Extract the (x, y) coordinate from the center of the cell holding the provided text.  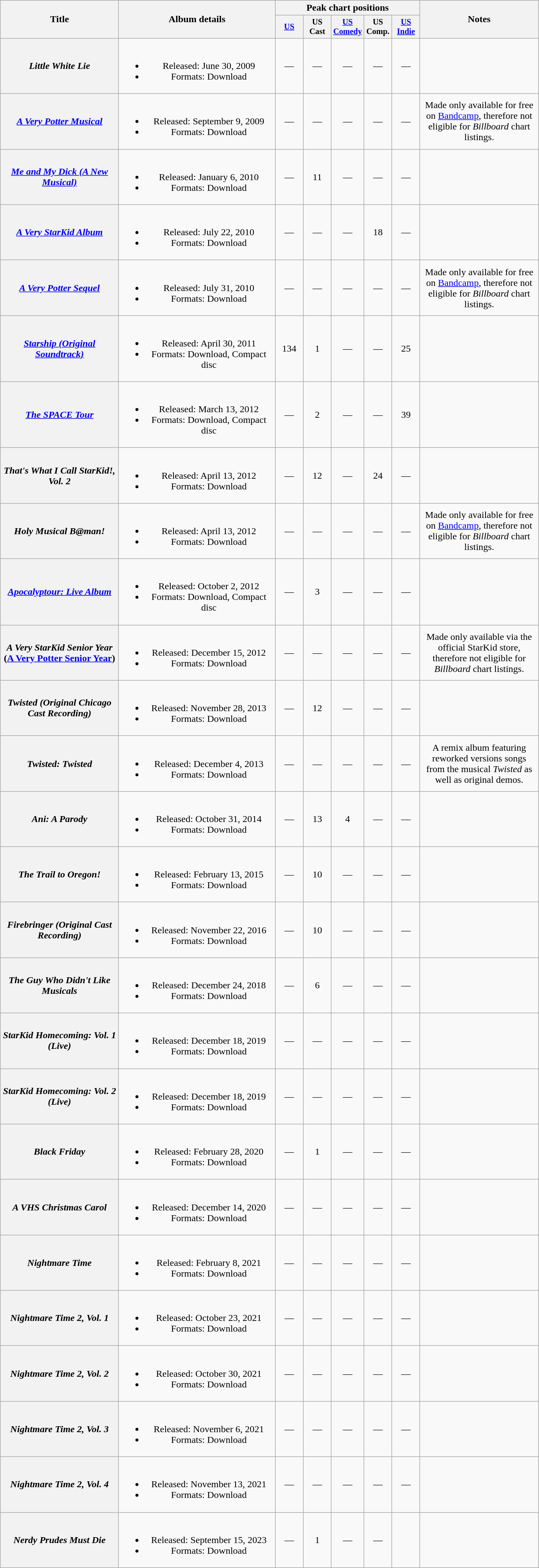
Released: October 30, 2021Formats: Download (197, 1374)
Released: November 13, 2021Formats: Download (197, 1484)
Nerdy Prudes Must Die (59, 1540)
11 (318, 177)
Made only available via the official StarKid store, therefore not eligible for Billboard chart listings. (479, 653)
Firebringer (Original Cast Recording) (59, 930)
A Very StarKid Album (59, 232)
Nightmare Time 2, Vol. 1 (59, 1318)
USIndie (406, 27)
Released: February 28, 2020Formats: Download (197, 1152)
3 (318, 592)
39 (406, 415)
Released: January 6, 2010Formats: Download (197, 177)
The SPACE Tour (59, 415)
25 (406, 348)
Nightmare Time 2, Vol. 3 (59, 1429)
Twisted: Twisted (59, 763)
USCast (318, 27)
Released: November 22, 2016Formats: Download (197, 930)
Title (59, 19)
Released: March 13, 2012Formats: Download, Compact disc (197, 415)
Me and My Dick (A New Musical) (59, 177)
Holy Musical B@man! (59, 531)
StarKid Homecoming: Vol. 2 (Live) (59, 1096)
The Guy Who Didn't Like Musicals (59, 985)
USComp. (378, 27)
Released: October 2, 2012Formats: Download, Compact disc (197, 592)
StarKid Homecoming: Vol. 1 (Live) (59, 1041)
2 (318, 415)
Starship (Original Soundtrack) (59, 348)
Released: December 24, 2018Formats: Download (197, 985)
Album details (197, 19)
USComedy (348, 27)
24 (378, 476)
4 (348, 819)
Released: July 31, 2010Formats: Download (197, 288)
Released: December 15, 2012Formats: Download (197, 653)
13 (318, 819)
A Very Potter Sequel (59, 288)
Released: December 4, 2013Formats: Download (197, 763)
Released: February 13, 2015Formats: Download (197, 874)
Apocalyptour: Live Album (59, 592)
A remix album featuring reworked versions songs from the musical Twisted as well as original demos. (479, 763)
Nightmare Time 2, Vol. 2 (59, 1374)
Twisted (Original Chicago Cast Recording) (59, 708)
Notes (479, 19)
Black Friday (59, 1152)
Released: July 22, 2010Formats: Download (197, 232)
134 (289, 348)
Nightmare Time (59, 1263)
A Very Potter Musical (59, 122)
Released: February 8, 2021Formats: Download (197, 1263)
US (289, 27)
6 (318, 985)
Released: September 9, 2009Formats: Download (197, 122)
Released: November 28, 2013Formats: Download (197, 708)
Peak chart positions (348, 8)
Released: April 30, 2011Formats: Download, Compact disc (197, 348)
Released: November 6, 2021Formats: Download (197, 1429)
Released: December 14, 2020Formats: Download (197, 1207)
That's What I Call StarKid!, Vol. 2 (59, 476)
The Trail to Oregon! (59, 874)
Released: June 30, 2009Formats: Download (197, 66)
Nightmare Time 2, Vol. 4 (59, 1484)
A Very StarKid Senior Year (A Very Potter Senior Year) (59, 653)
Ani: A Parody (59, 819)
Little White Lie (59, 66)
A VHS Christmas Carol (59, 1207)
Released: October 23, 2021Formats: Download (197, 1318)
18 (378, 232)
Released: October 31, 2014Formats: Download (197, 819)
Released: September 15, 2023Formats: Download (197, 1540)
